Identify which cell holds the provided text, then report its (x, y) central coordinate. 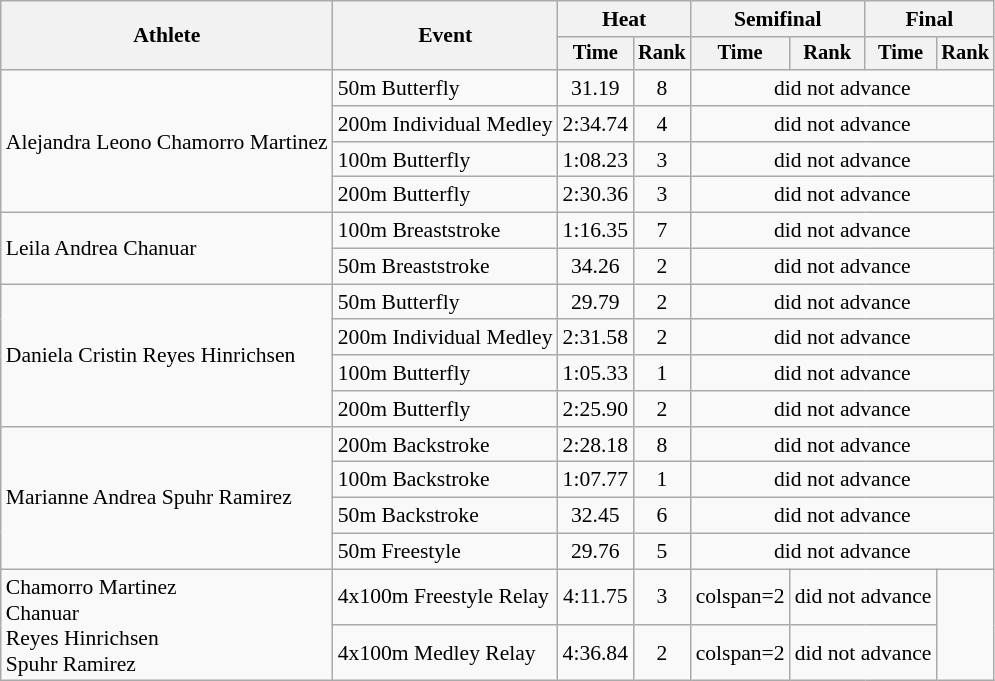
2:28.18 (596, 445)
50m Freestyle (446, 552)
Alejandra Leono Chamorro Martinez (167, 141)
4:36.84 (596, 653)
34.26 (596, 267)
Final (930, 19)
2:25.90 (596, 409)
29.76 (596, 552)
4x100m Freestyle Relay (446, 597)
2:30.36 (596, 195)
29.79 (596, 302)
1:08.23 (596, 160)
50m Backstroke (446, 516)
100m Breaststroke (446, 231)
100m Backstroke (446, 480)
50m Breaststroke (446, 267)
7 (662, 231)
2:31.58 (596, 338)
6 (662, 516)
Athlete (167, 36)
4 (662, 124)
32.45 (596, 516)
Daniela Cristin Reyes Hinrichsen (167, 355)
Semifinal (778, 19)
1:05.33 (596, 373)
1:07.77 (596, 480)
Leila Andrea Chanuar (167, 248)
Chamorro MartinezChanuarReyes HinrichsenSpuhr Ramirez (167, 625)
Marianne Andrea Spuhr Ramirez (167, 498)
Heat (624, 19)
5 (662, 552)
2:34.74 (596, 124)
31.19 (596, 88)
Event (446, 36)
1:16.35 (596, 231)
200m Backstroke (446, 445)
4:11.75 (596, 597)
4x100m Medley Relay (446, 653)
